Provide the (x, y) coordinate of the cell's center where the given text is located.  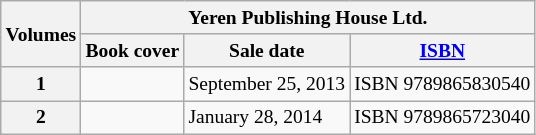
1 (41, 84)
2 (41, 118)
Volumes (41, 34)
January 28, 2014 (267, 118)
Sale date (267, 50)
September 25, 2013 (267, 84)
ISBN 9789865830540 (442, 84)
ISBN (442, 50)
Yeren Publishing House Ltd. (308, 18)
Book cover (132, 50)
ISBN 9789865723040 (442, 118)
